Scan for the cell matching the given text and deliver its [x, y] coordinate at center. 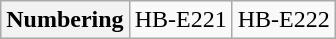
HB-E222 [284, 20]
HB-E221 [180, 20]
Numbering [65, 20]
